Pinpoint the cell where the given text exists, returning its (x, y) midpoint coordinate. 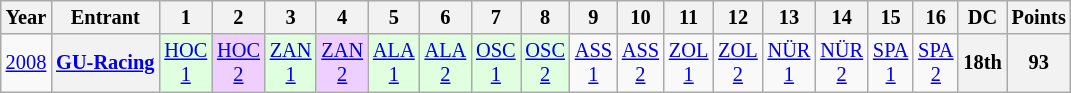
HOC1 (186, 63)
ZAN1 (291, 63)
1 (186, 17)
2008 (26, 63)
GU-Racing (105, 63)
ALA2 (446, 63)
6 (446, 17)
Year (26, 17)
ALA1 (394, 63)
OSC1 (496, 63)
15 (890, 17)
5 (394, 17)
NÜR1 (790, 63)
SPA1 (890, 63)
ASS2 (640, 63)
7 (496, 17)
14 (842, 17)
2 (238, 17)
13 (790, 17)
11 (688, 17)
SPA2 (936, 63)
OSC2 (544, 63)
ZAN2 (342, 63)
12 (738, 17)
DC (982, 17)
NÜR2 (842, 63)
Points (1039, 17)
9 (594, 17)
93 (1039, 63)
ZOL1 (688, 63)
ZOL2 (738, 63)
10 (640, 17)
18th (982, 63)
16 (936, 17)
Entrant (105, 17)
8 (544, 17)
ASS1 (594, 63)
4 (342, 17)
3 (291, 17)
HOC2 (238, 63)
